From the cell containing the given text, extract its center point as [X, Y] coordinate. 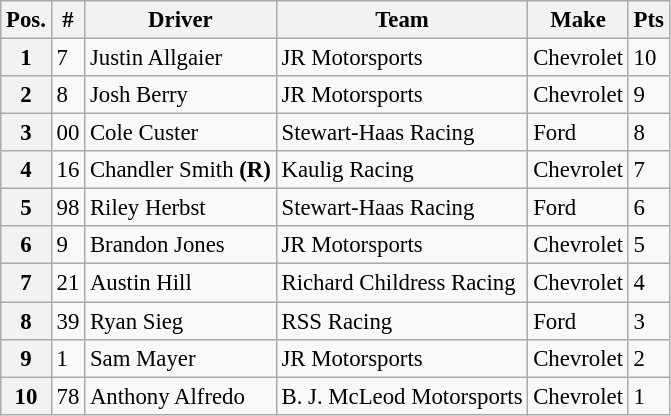
16 [68, 170]
Brandon Jones [181, 245]
Team [402, 20]
Make [578, 20]
Josh Berry [181, 95]
Austin Hill [181, 283]
Pos. [26, 20]
B. J. McLeod Motorsports [402, 396]
# [68, 20]
00 [68, 133]
Cole Custer [181, 133]
Anthony Alfredo [181, 396]
Chandler Smith (R) [181, 170]
Richard Childress Racing [402, 283]
21 [68, 283]
Riley Herbst [181, 208]
Kaulig Racing [402, 170]
Justin Allgaier [181, 58]
Ryan Sieg [181, 321]
Sam Mayer [181, 358]
39 [68, 321]
Pts [648, 20]
RSS Racing [402, 321]
Driver [181, 20]
98 [68, 208]
78 [68, 396]
